Find where the given text appears and provide that cell's center as (X, Y) coordinate. 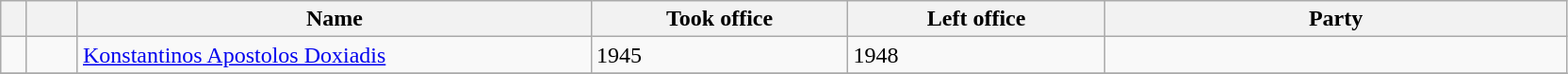
Konstantinos Apostolos Doxiadis (334, 55)
Took office (719, 19)
1945 (719, 55)
Left office (976, 19)
Name (334, 19)
Party (1335, 19)
1948 (976, 55)
